Extract the [X, Y] coordinate from the center of the cell holding the provided text.  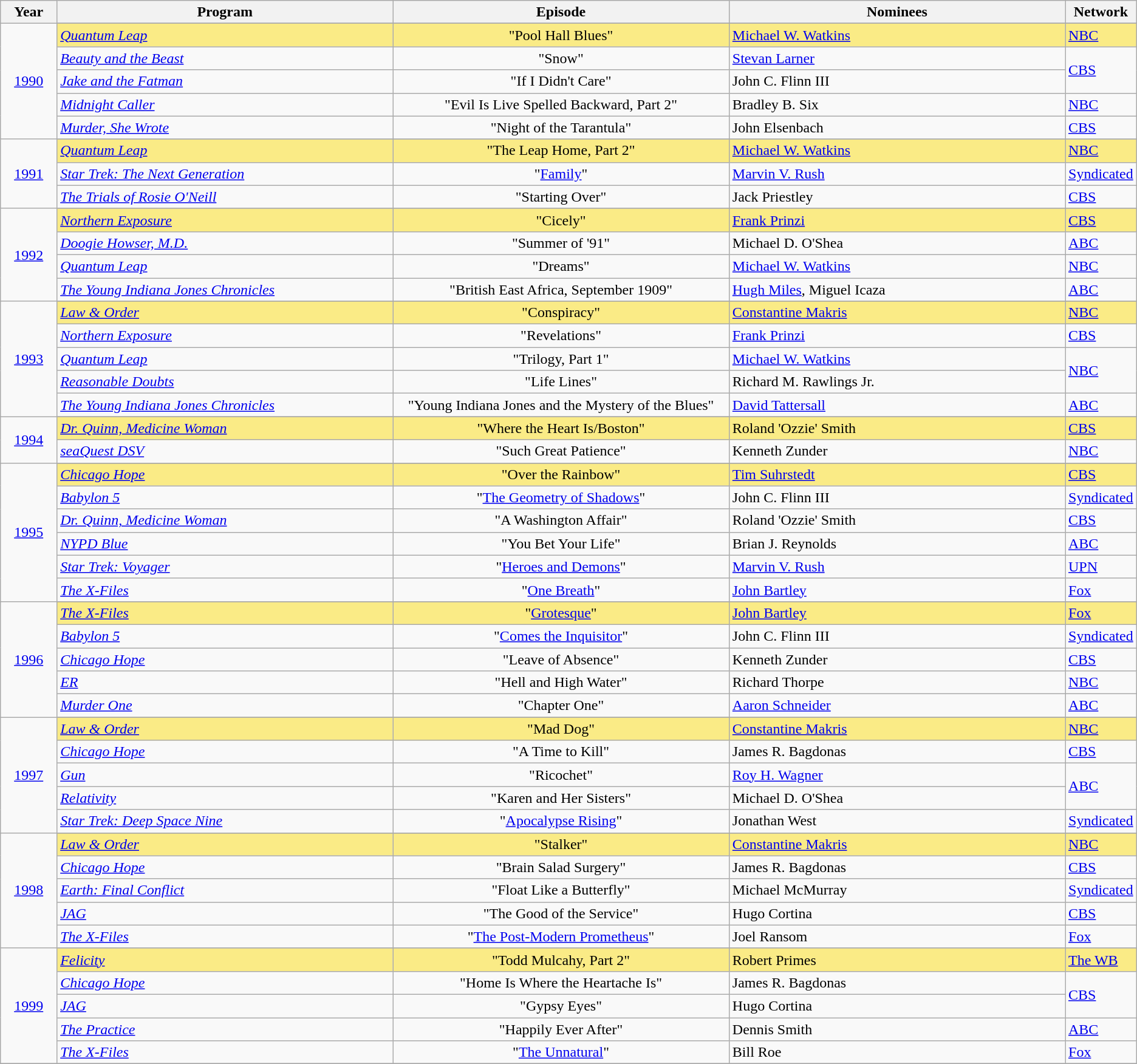
Star Trek: Voyager [225, 567]
Roy H. Wagner [896, 775]
Gun [225, 775]
Network [1101, 12]
The Practice [225, 1029]
1996 [29, 659]
"The Post-Modern Prometheus" [561, 936]
The WB [1101, 960]
Episode [561, 12]
Jack Priestley [896, 197]
Hugh Miles, Miguel Icaza [896, 290]
"Mad Dog" [561, 729]
Stevan Larner [896, 58]
"Comes the Inquisitor" [561, 636]
"Pool Hall Blues" [561, 35]
NYPD Blue [225, 544]
"Where the Heart Is/Boston" [561, 428]
"A Washington Affair" [561, 520]
Earth: Final Conflict [225, 890]
1992 [29, 254]
"Leave of Absence" [561, 659]
Program [225, 12]
Robert Primes [896, 960]
Midnight Caller [225, 104]
"British East Africa, September 1909" [561, 290]
Jake and the Fatman [225, 81]
"Such Great Patience" [561, 451]
Brian J. Reynolds [896, 544]
"The Geometry of Shadows" [561, 497]
"Grotesque" [561, 613]
1994 [29, 440]
"Dreams" [561, 266]
UPN [1101, 567]
"Float Like a Butterfly" [561, 890]
"Over the Rainbow" [561, 474]
"Conspiracy" [561, 313]
"Heroes and Demons" [561, 567]
"If I Didn't Care" [561, 81]
ER [225, 683]
"Home Is Where the Heartache Is" [561, 983]
"Ricochet" [561, 775]
"Night of the Tarantula" [561, 128]
"You Bet Your Life" [561, 544]
"Young Indiana Jones and the Mystery of the Blues" [561, 405]
"One Breath" [561, 590]
1991 [29, 174]
1990 [29, 81]
Bradley B. Six [896, 104]
Michael McMurray [896, 890]
"Life Lines" [561, 382]
Murder, She Wrote [225, 128]
"Family" [561, 174]
"Happily Ever After" [561, 1029]
"Hell and High Water" [561, 683]
Star Trek: Deep Space Nine [225, 821]
"Revelations" [561, 336]
"A Time to Kill" [561, 752]
Beauty and the Beast [225, 58]
Jonathan West [896, 821]
Year [29, 12]
Dennis Smith [896, 1029]
Bill Roe [896, 1052]
"Evil Is Live Spelled Backward, Part 2" [561, 104]
"Trilogy, Part 1" [561, 359]
"Todd Mulcahy, Part 2" [561, 960]
"Apocalypse Rising" [561, 821]
Richard M. Rawlings Jr. [896, 382]
"Cicely" [561, 220]
"Brain Salad Surgery" [561, 867]
Tim Suhrstedt [896, 474]
The Trials of Rosie O'Neill [225, 197]
Felicity [225, 960]
John Elsenbach [896, 128]
Murder One [225, 706]
Doogie Howser, M.D. [225, 243]
Nominees [896, 12]
Joel Ransom [896, 936]
Reasonable Doubts [225, 382]
"The Leap Home, Part 2" [561, 151]
1993 [29, 359]
1998 [29, 890]
Richard Thorpe [896, 683]
1995 [29, 532]
David Tattersall [896, 405]
1997 [29, 775]
"Summer of '91" [561, 243]
"Karen and Her Sisters" [561, 798]
"The Unnatural" [561, 1052]
Star Trek: The Next Generation [225, 174]
Relativity [225, 798]
seaQuest DSV [225, 451]
"Chapter One" [561, 706]
Aaron Schneider [896, 706]
"Starting Over" [561, 197]
"The Good of the Service" [561, 913]
"Snow" [561, 58]
"Gypsy Eyes" [561, 1006]
"Stalker" [561, 844]
1999 [29, 1006]
